Detect which cell encompasses the target text, then output its [x, y] center coordinate. 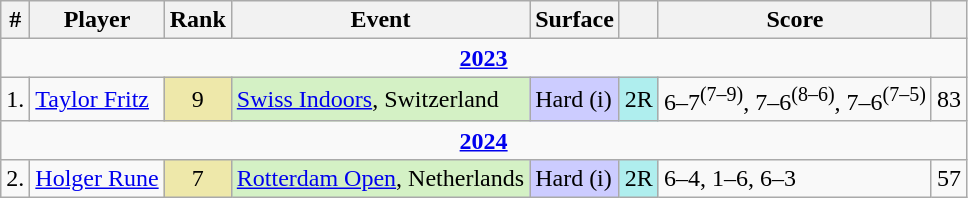
Swiss Indoors, Switzerland [380, 100]
Surface [575, 20]
2023 [484, 58]
6–7(7–9), 7–6(8–6), 7–6(7–5) [794, 100]
2. [16, 178]
Rank [198, 20]
2024 [484, 140]
Taylor Fritz [97, 100]
57 [948, 178]
1. [16, 100]
9 [198, 100]
Score [794, 20]
# [16, 20]
Rotterdam Open, Netherlands [380, 178]
83 [948, 100]
Player [97, 20]
6–4, 1–6, 6–3 [794, 178]
Holger Rune [97, 178]
7 [198, 178]
Event [380, 20]
